Detect which cell encompasses the target text, then output its (X, Y) center coordinate. 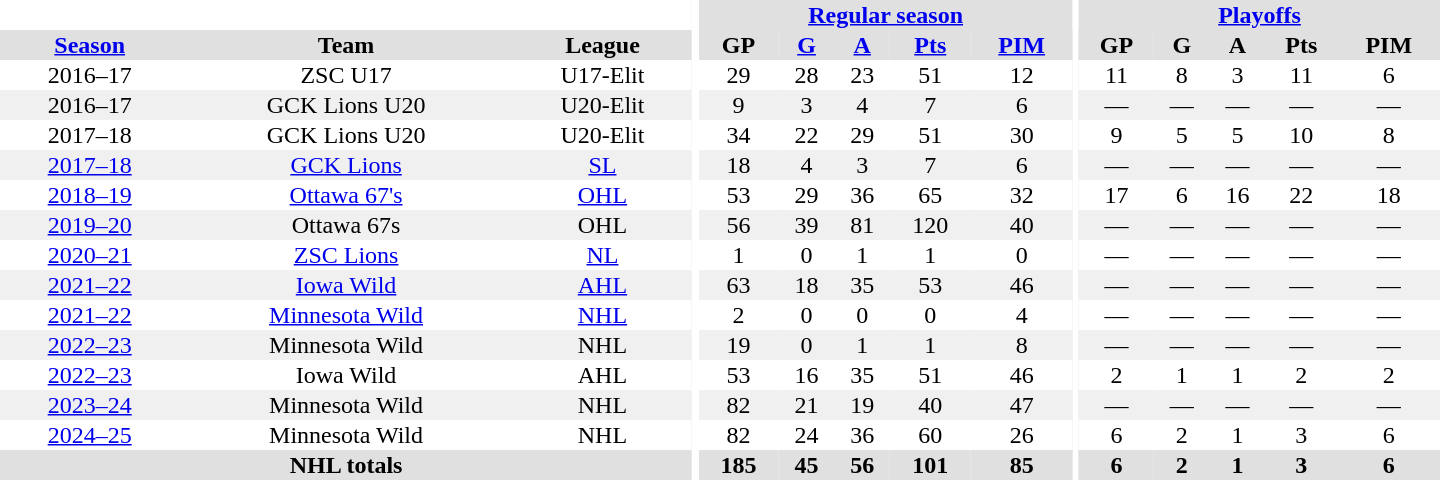
17 (1116, 195)
47 (1021, 405)
ZSC U17 (346, 75)
2018–19 (90, 195)
Team (346, 45)
NHL totals (346, 465)
120 (930, 225)
39 (807, 225)
2023–24 (90, 405)
65 (930, 195)
2024–25 (90, 435)
League (602, 45)
2020–21 (90, 255)
23 (862, 75)
Playoffs (1260, 15)
Regular season (886, 15)
GCK Lions (346, 165)
SL (602, 165)
U17-Elit (602, 75)
26 (1021, 435)
30 (1021, 135)
185 (738, 465)
21 (807, 405)
63 (738, 285)
2019–20 (90, 225)
12 (1021, 75)
32 (1021, 195)
45 (807, 465)
60 (930, 435)
24 (807, 435)
ZSC Lions (346, 255)
101 (930, 465)
85 (1021, 465)
81 (862, 225)
28 (807, 75)
10 (1301, 135)
34 (738, 135)
NL (602, 255)
Season (90, 45)
Ottawa 67's (346, 195)
Ottawa 67s (346, 225)
